Detect which cell encompasses the target text, then output its (x, y) center coordinate. 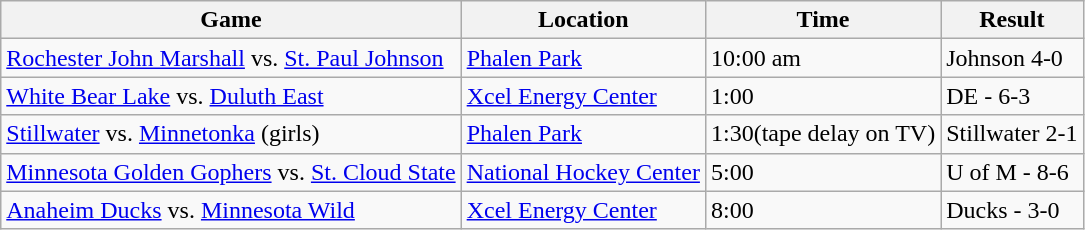
Johnson 4-0 (1012, 58)
10:00 am (822, 58)
1:00 (822, 96)
Game (231, 20)
U of M - 8-6 (1012, 172)
Location (583, 20)
1:30(tape delay on TV) (822, 134)
5:00 (822, 172)
Minnesota Golden Gophers vs. St. Cloud State (231, 172)
Stillwater 2-1 (1012, 134)
National Hockey Center (583, 172)
Ducks - 3-0 (1012, 210)
Time (822, 20)
DE - 6-3 (1012, 96)
Rochester John Marshall vs. St. Paul Johnson (231, 58)
Result (1012, 20)
Anaheim Ducks vs. Minnesota Wild (231, 210)
8:00 (822, 210)
White Bear Lake vs. Duluth East (231, 96)
Stillwater vs. Minnetonka (girls) (231, 134)
